Identify which cell holds the provided text, then report its [x, y] central coordinate. 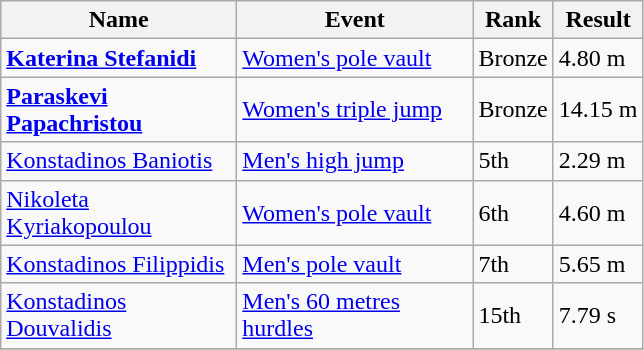
6th [513, 212]
Paraskevi Papachristou [119, 110]
Result [598, 20]
14.15 m [598, 110]
Men's pole vault [355, 264]
Konstadinos Filippidis [119, 264]
Rank [513, 20]
15th [513, 316]
Name [119, 20]
4.60 m [598, 212]
5.65 m [598, 264]
Event [355, 20]
7.79 s [598, 316]
Katerina Stefanidi [119, 58]
Konstadinos Douvalidis [119, 316]
Konstadinos Baniotis [119, 161]
Nikoleta Kyriakopoulou [119, 212]
7th [513, 264]
2.29 m [598, 161]
Men's high jump [355, 161]
Men's 60 metres hurdles [355, 316]
4.80 m [598, 58]
Women's triple jump [355, 110]
5th [513, 161]
